Determine the (x, y) coordinate at the center of the cell enclosing the given text.  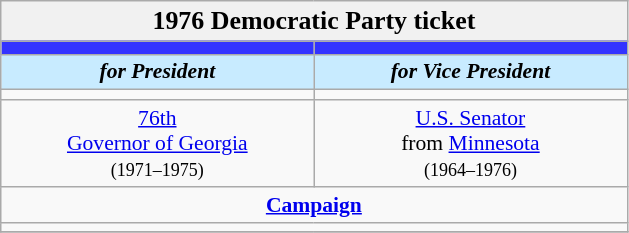
76thGovernor of Georgia(1971–1975) (158, 144)
Campaign (314, 205)
U.S. Senatorfrom Minnesota(1964–1976) (470, 144)
1976 Democratic Party ticket (314, 21)
for Vice President (470, 72)
for President (158, 72)
